Search for the cell housing the specified text and yield its [x, y] center coordinate. 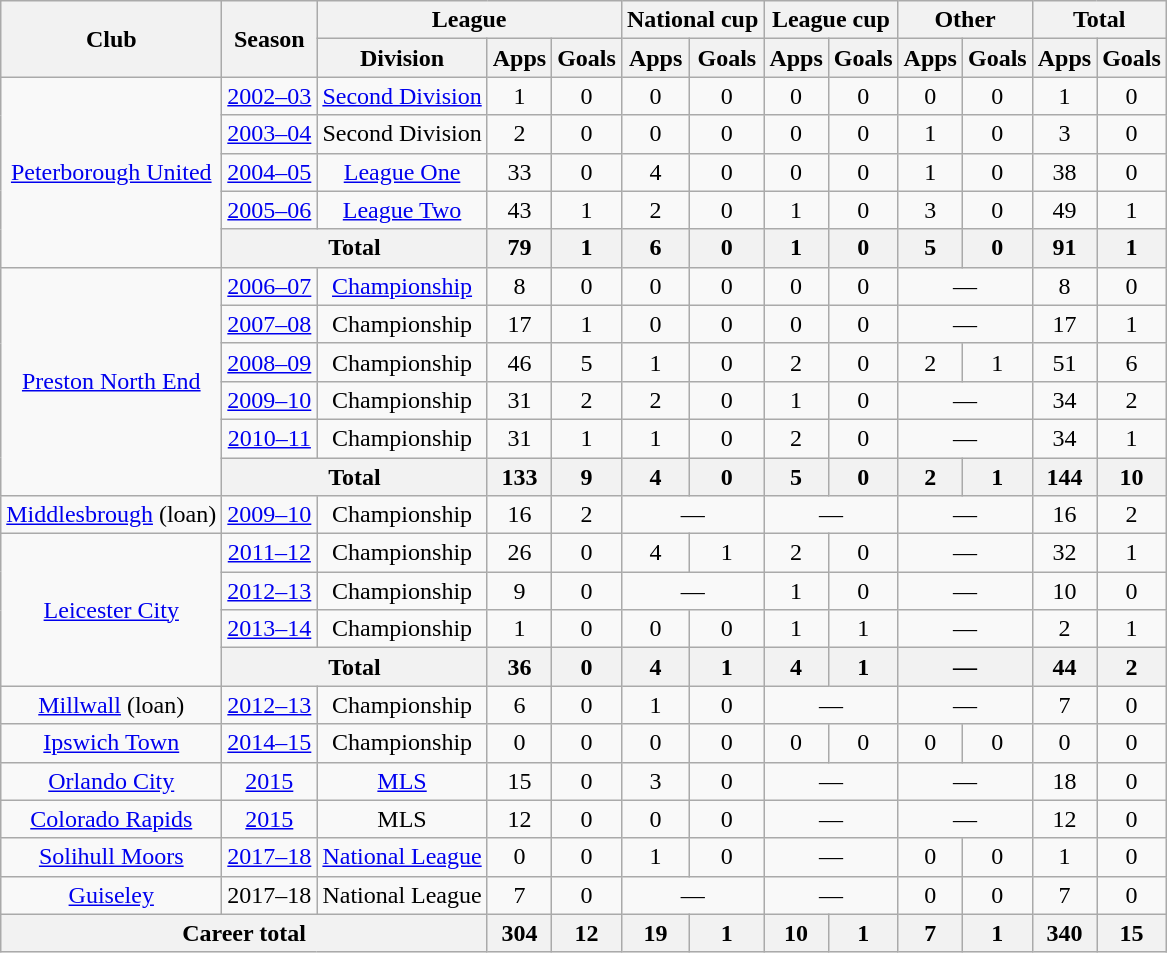
Millwall (loan) [112, 705]
2006–07 [270, 286]
Season [270, 39]
18 [1064, 781]
2014–15 [270, 743]
91 [1064, 248]
Career total [244, 933]
32 [1064, 553]
340 [1064, 933]
Other [965, 20]
2004–05 [270, 172]
2003–04 [270, 134]
51 [1064, 362]
League cup [831, 20]
46 [519, 362]
19 [655, 933]
Ipswich Town [112, 743]
Peterborough United [112, 172]
2013–14 [270, 629]
Preston North End [112, 381]
304 [519, 933]
League [470, 20]
League Two [402, 210]
Guiseley [112, 895]
Division [402, 58]
Orlando City [112, 781]
Solihull Moors [112, 857]
49 [1064, 210]
33 [519, 172]
43 [519, 210]
Leicester City [112, 610]
26 [519, 553]
133 [519, 477]
44 [1064, 667]
2010–11 [270, 438]
Middlesbrough (loan) [112, 515]
2011–12 [270, 553]
38 [1064, 172]
79 [519, 248]
National cup [692, 20]
144 [1064, 477]
2002–03 [270, 96]
Colorado Rapids [112, 819]
2008–09 [270, 362]
2005–06 [270, 210]
2007–08 [270, 324]
36 [519, 667]
League One [402, 172]
Club [112, 39]
